Return [X, Y] of the center of cell containing provided text 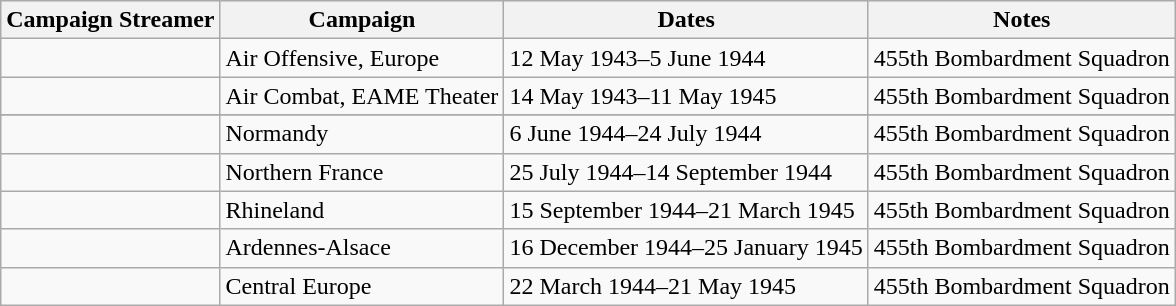
Central Europe [362, 286]
Dates [686, 20]
15 September 1944–21 March 1945 [686, 210]
Normandy [362, 134]
25 July 1944–14 September 1944 [686, 172]
Ardennes-Alsace [362, 248]
6 June 1944–24 July 1944 [686, 134]
Notes [1022, 20]
12 May 1943–5 June 1944 [686, 58]
Air Offensive, Europe [362, 58]
Air Combat, EAME Theater [362, 96]
22 March 1944–21 May 1945 [686, 286]
Campaign Streamer [110, 20]
16 December 1944–25 January 1945 [686, 248]
14 May 1943–11 May 1945 [686, 96]
Northern France [362, 172]
Rhineland [362, 210]
Campaign [362, 20]
